Return the [x, y] coordinate for the center point of the cell that contains the specified text.  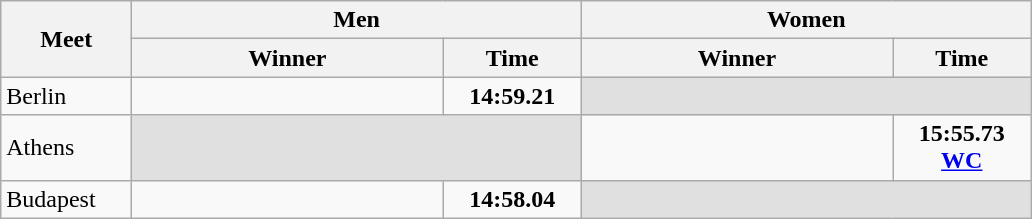
Men [357, 20]
Athens [66, 148]
Berlin [66, 96]
Budapest [66, 199]
15:55.73 WC [962, 148]
14:58.04 [512, 199]
14:59.21 [512, 96]
Meet [66, 39]
Women [806, 20]
